Determine the (x, y) coordinate at the center of the cell enclosing the given text.  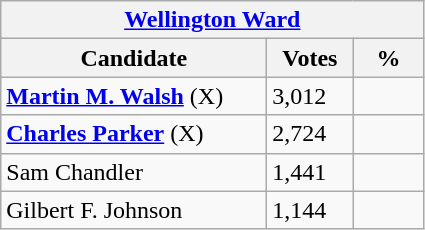
Martin M. Walsh (X) (134, 96)
2,724 (310, 134)
Candidate (134, 58)
Charles Parker (X) (134, 134)
Wellington Ward (212, 20)
Sam Chandler (134, 172)
Gilbert F. Johnson (134, 210)
3,012 (310, 96)
1,144 (310, 210)
1,441 (310, 172)
Votes (310, 58)
% (388, 58)
